Pinpoint the cell where the given text exists, returning its [X, Y] midpoint coordinate. 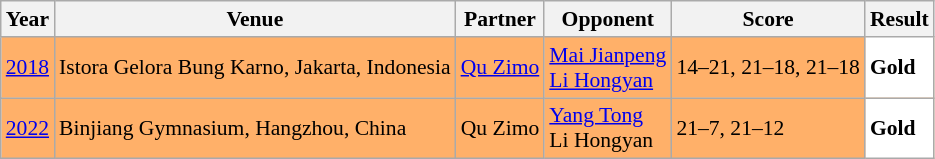
Istora Gelora Bung Karno, Jakarta, Indonesia [255, 68]
Binjiang Gymnasium, Hangzhou, China [255, 128]
2022 [28, 128]
14–21, 21–18, 21–18 [768, 68]
2018 [28, 68]
Yang Tong Li Hongyan [608, 128]
Score [768, 19]
Venue [255, 19]
21–7, 21–12 [768, 128]
Opponent [608, 19]
Mai Jianpeng Li Hongyan [608, 68]
Year [28, 19]
Partner [500, 19]
Result [900, 19]
